Detect which cell encompasses the target text, then output its (x, y) center coordinate. 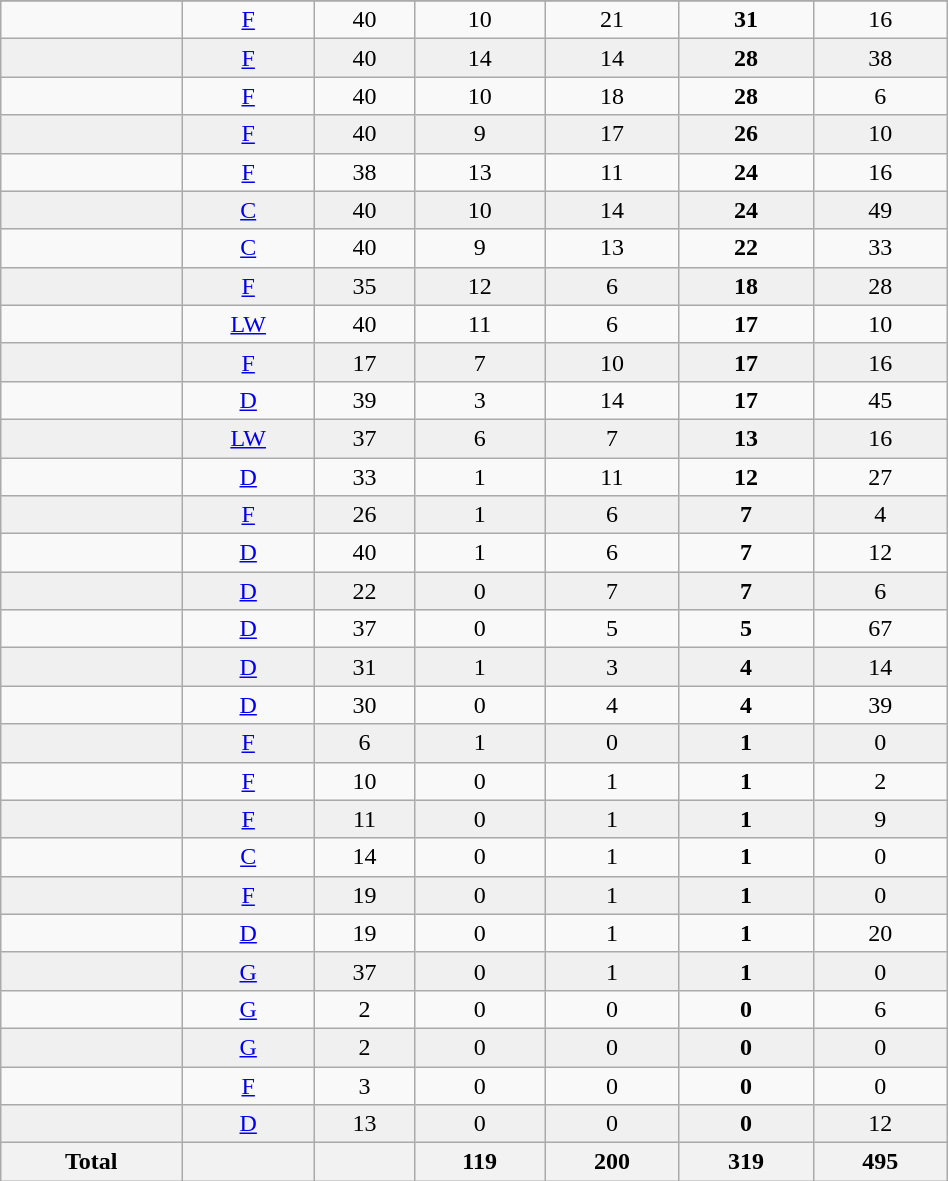
30 (365, 705)
319 (746, 1162)
27 (880, 477)
20 (880, 933)
Total (92, 1162)
200 (612, 1162)
119 (479, 1162)
495 (880, 1162)
45 (880, 400)
67 (880, 629)
35 (365, 286)
49 (880, 210)
21 (612, 20)
